Pinpoint the cell where the given text exists, returning its [X, Y] midpoint coordinate. 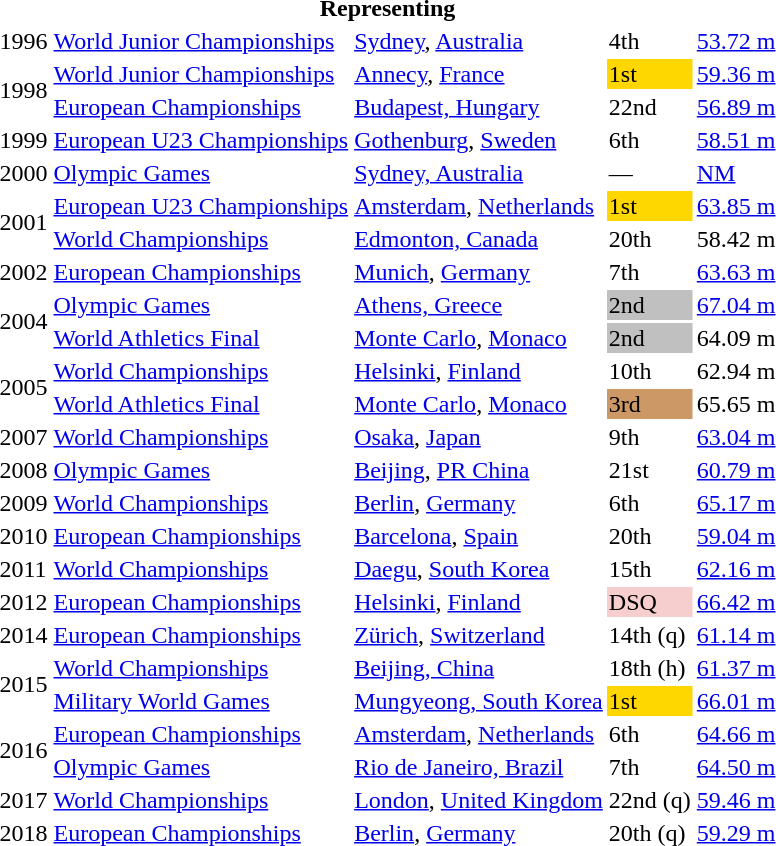
Osaka, Japan [479, 437]
Zürich, Switzerland [479, 635]
Munich, Germany [479, 272]
Athens, Greece [479, 305]
Budapest, Hungary [479, 107]
Daegu, South Korea [479, 569]
14th (q) [650, 635]
9th [650, 437]
Barcelona, Spain [479, 536]
London, United Kingdom [479, 800]
18th (h) [650, 668]
15th [650, 569]
Beijing, PR China [479, 470]
Military World Games [201, 701]
4th [650, 41]
21st [650, 470]
Mungyeong, South Korea [479, 701]
Rio de Janeiro, Brazil [479, 767]
3rd [650, 404]
22nd (q) [650, 800]
DSQ [650, 602]
Berlin, Germany [479, 503]
Gothenburg, Sweden [479, 140]
— [650, 173]
Edmonton, Canada [479, 239]
10th [650, 371]
22nd [650, 107]
Annecy, France [479, 74]
Beijing, China [479, 668]
